Locate the cell with the specified text and output its [X, Y] center coordinate. 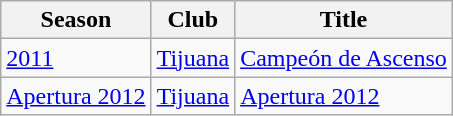
2011 [76, 58]
Club [193, 20]
Season [76, 20]
Campeón de Ascenso [344, 58]
Title [344, 20]
